Identify which cell holds the provided text, then report its [x, y] central coordinate. 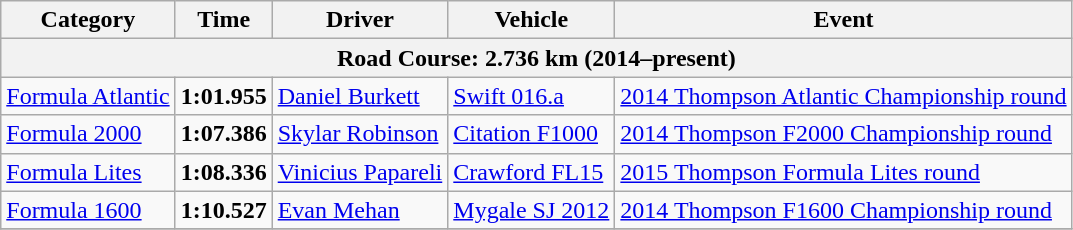
Evan Mehan [360, 210]
2014 Thompson Atlantic Championship round [844, 96]
Vehicle [532, 20]
Event [844, 20]
Formula Lites [88, 172]
Daniel Burkett [360, 96]
Citation F1000 [532, 134]
Formula 1600 [88, 210]
1:08.336 [224, 172]
Road Course: 2.736 km (2014–present) [536, 58]
2014 Thompson F1600 Championship round [844, 210]
Vinicius Papareli [360, 172]
2015 Thompson Formula Lites round [844, 172]
1:07.386 [224, 134]
Formula 2000 [88, 134]
1:01.955 [224, 96]
Formula Atlantic [88, 96]
Time [224, 20]
Category [88, 20]
Mygale SJ 2012 [532, 210]
1:10.527 [224, 210]
Skylar Robinson [360, 134]
Driver [360, 20]
Swift 016.a [532, 96]
Crawford FL15 [532, 172]
2014 Thompson F2000 Championship round [844, 134]
